Return [x, y] of the center of cell containing provided text 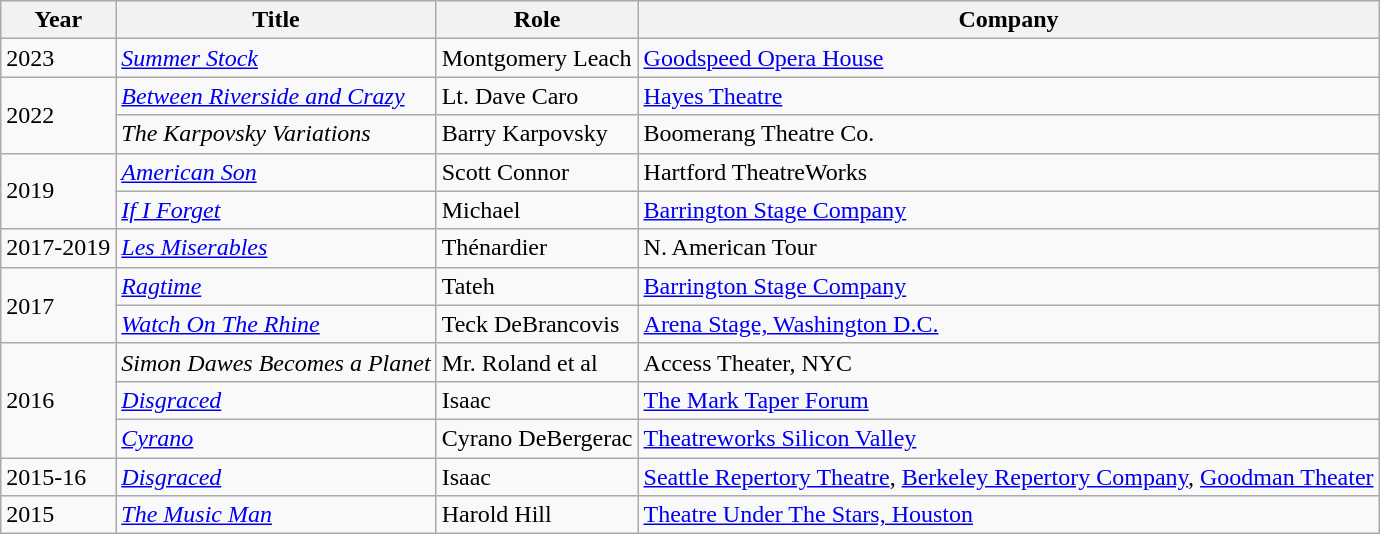
The Music Man [276, 515]
Between Riverside and Crazy [276, 96]
Tateh [537, 286]
The Karpovsky Variations [276, 134]
Montgomery Leach [537, 58]
Title [276, 20]
Ragtime [276, 286]
Cyrano [276, 438]
2022 [58, 115]
Watch On The Rhine [276, 324]
Boomerang Theatre Co. [1008, 134]
Summer Stock [276, 58]
Teck DeBrancovis [537, 324]
Theatre Under The Stars, Houston [1008, 515]
Barry Karpovsky [537, 134]
Hayes Theatre [1008, 96]
Access Theater, NYC [1008, 362]
Cyrano DeBergerac [537, 438]
Thénardier [537, 248]
Mr. Roland et al [537, 362]
If I Forget [276, 210]
The Mark Taper Forum [1008, 400]
2019 [58, 191]
Hartford TheatreWorks [1008, 172]
Harold Hill [537, 515]
Role [537, 20]
Theatreworks Silicon Valley [1008, 438]
Goodspeed Opera House [1008, 58]
2015-16 [58, 477]
2017 [58, 305]
Year [58, 20]
2016 [58, 400]
Arena Stage, Washington D.C. [1008, 324]
Scott Connor [537, 172]
Michael [537, 210]
Seattle Repertory Theatre, Berkeley Repertory Company, Goodman Theater [1008, 477]
2015 [58, 515]
Company [1008, 20]
American Son [276, 172]
N. American Tour [1008, 248]
2017-2019 [58, 248]
2023 [58, 58]
Simon Dawes Becomes a Planet [276, 362]
Les Miserables [276, 248]
Lt. Dave Caro [537, 96]
